Locate the cell with the specified text and output its [X, Y] center coordinate. 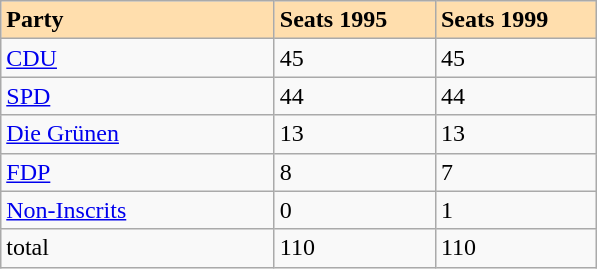
total [138, 248]
FDP [138, 172]
Non-Inscrits [138, 210]
SPD [138, 96]
Die Grünen [138, 134]
0 [354, 210]
Seats 1995 [354, 20]
7 [516, 172]
8 [354, 172]
1 [516, 210]
CDU [138, 58]
Party [138, 20]
Seats 1999 [516, 20]
